Search for the cell housing the specified text and yield its [x, y] center coordinate. 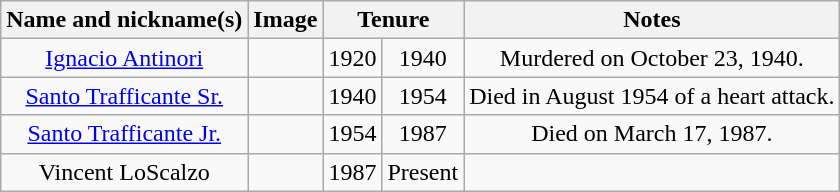
Santo Trafficante Sr. [124, 96]
Tenure [394, 20]
Name and nickname(s) [124, 20]
Present [423, 172]
Murdered on October 23, 1940. [652, 58]
Ignacio Antinori [124, 58]
Died in August 1954 of a heart attack. [652, 96]
Notes [652, 20]
Died on March 17, 1987. [652, 134]
Santo Trafficante Jr. [124, 134]
Vincent LoScalzo [124, 172]
Image [286, 20]
1920 [352, 58]
